Provide the [x, y] coordinate of the cell's center where the given text is located.  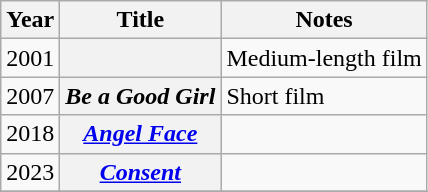
Year [30, 20]
Short film [324, 96]
2007 [30, 96]
2018 [30, 134]
Angel Face [140, 134]
Medium-length film [324, 58]
Notes [324, 20]
Title [140, 20]
Be a Good Girl [140, 96]
2023 [30, 172]
2001 [30, 58]
Consent [140, 172]
